Provide the [x, y] coordinate of the cell's center where the given text is located.  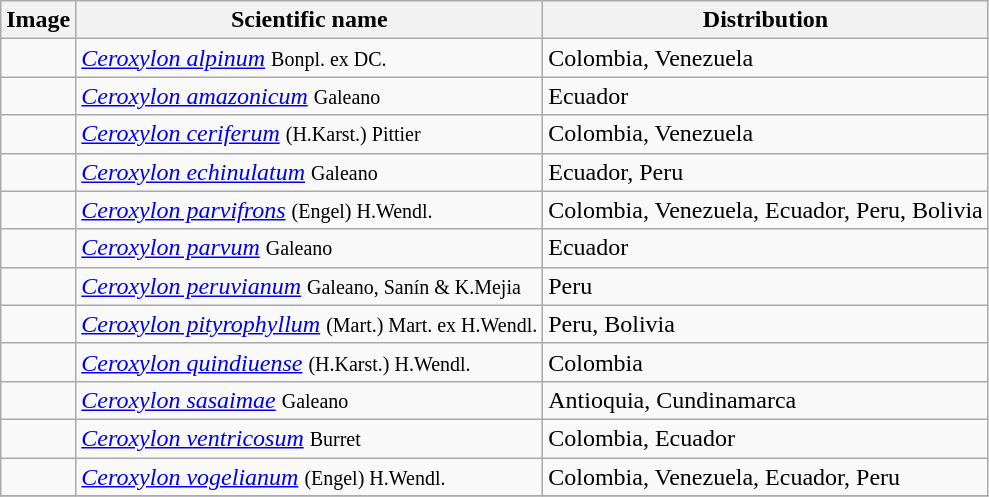
Ceroxylon peruvianum Galeano, Sanín & K.Mejia [310, 286]
Colombia, Venezuela, Ecuador, Peru, Bolivia [766, 210]
Scientific name [310, 20]
Ceroxylon pityrophyllum (Mart.) Mart. ex H.Wendl. [310, 324]
Ceroxylon alpinum Bonpl. ex DC. [310, 58]
Colombia, Ecuador [766, 438]
Peru [766, 286]
Ceroxylon sasaimae Galeano [310, 400]
Colombia, Venezuela, Ecuador, Peru [766, 477]
Ecuador, Peru [766, 172]
Peru, Bolivia [766, 324]
Ceroxylon ceriferum (H.Karst.) Pittier [310, 134]
Distribution [766, 20]
Ceroxylon vogelianum (Engel) H.Wendl. [310, 477]
Colombia [766, 362]
Ceroxylon echinulatum Galeano [310, 172]
Ceroxylon parvum Galeano [310, 248]
Image [38, 20]
Ceroxylon parvifrons (Engel) H.Wendl. [310, 210]
Antioquia, Cundinamarca [766, 400]
Ceroxylon quindiuense (H.Karst.) H.Wendl. [310, 362]
Ceroxylon amazonicum Galeano [310, 96]
Ceroxylon ventricosum Burret [310, 438]
